Detect which cell encompasses the target text, then output its [x, y] center coordinate. 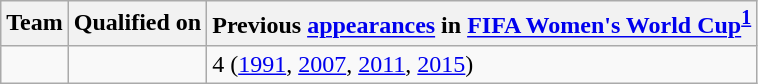
Team [35, 24]
Qualified on [137, 24]
4 (1991, 2007, 2011, 2015) [482, 64]
Previous appearances in FIFA Women's World Cup1 [482, 24]
